Search for the cell housing the specified text and yield its [x, y] center coordinate. 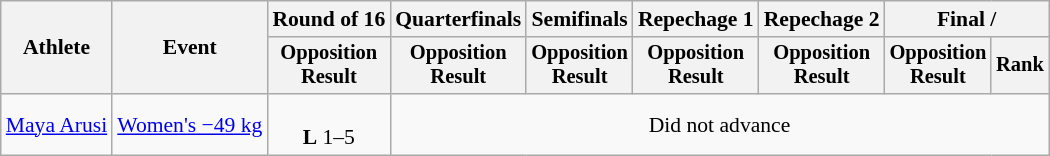
Did not advance [719, 124]
Semifinals [580, 19]
Repechage 2 [822, 19]
Round of 16 [328, 19]
Athlete [56, 48]
Repechage 1 [696, 19]
Event [190, 48]
L 1–5 [328, 124]
Final / [967, 19]
Quarterfinals [458, 19]
Rank [1020, 66]
Women's −49 kg [190, 124]
Maya Arusi [56, 124]
